Pinpoint the cell where the given text exists, returning its [x, y] midpoint coordinate. 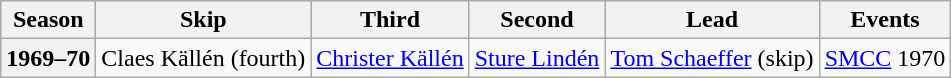
Christer Källén [390, 58]
Skip [204, 20]
Season [48, 20]
Second [537, 20]
SMCC 1970 [885, 58]
Third [390, 20]
Tom Schaeffer (skip) [712, 58]
Lead [712, 20]
Claes Källén (fourth) [204, 58]
1969–70 [48, 58]
Events [885, 20]
Sture Lindén [537, 58]
